Capture the cell that displays the provided text and extract its (X, Y) central coordinate. 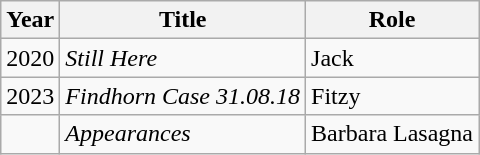
2023 (30, 96)
Appearances (183, 134)
Year (30, 20)
Findhorn Case 31.08.18 (183, 96)
Title (183, 20)
2020 (30, 58)
Barbara Lasagna (392, 134)
Still Here (183, 58)
Fitzy (392, 96)
Jack (392, 58)
Role (392, 20)
